Capture the cell that displays the provided text and extract its [x, y] central coordinate. 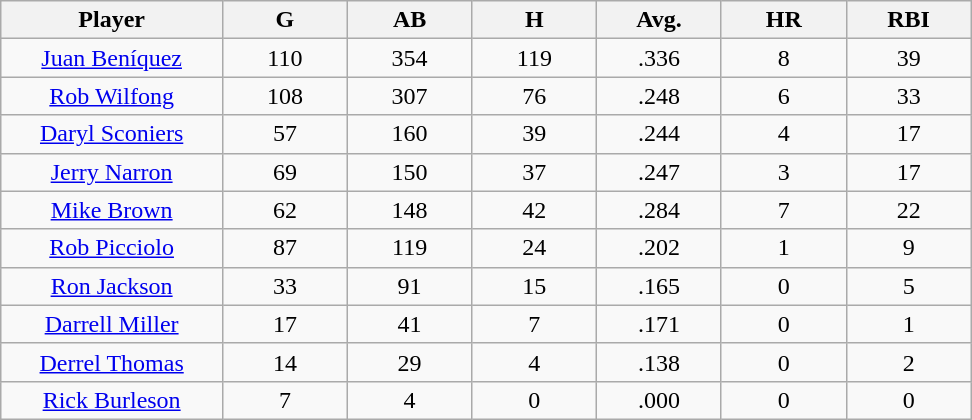
8 [784, 58]
.138 [660, 362]
Rob Picciolo [112, 248]
.248 [660, 96]
24 [534, 248]
.165 [660, 286]
H [534, 20]
307 [410, 96]
Avg. [660, 20]
5 [908, 286]
Derrel Thomas [112, 362]
Darrell Miller [112, 324]
14 [286, 362]
Player [112, 20]
354 [410, 58]
160 [410, 134]
62 [286, 210]
22 [908, 210]
.247 [660, 172]
91 [410, 286]
.244 [660, 134]
Daryl Sconiers [112, 134]
9 [908, 248]
150 [410, 172]
29 [410, 362]
3 [784, 172]
Ron Jackson [112, 286]
.171 [660, 324]
42 [534, 210]
69 [286, 172]
76 [534, 96]
RBI [908, 20]
Jerry Narron [112, 172]
.336 [660, 58]
Juan Beníquez [112, 58]
.000 [660, 400]
Mike Brown [112, 210]
6 [784, 96]
G [286, 20]
148 [410, 210]
Rick Burleson [112, 400]
37 [534, 172]
.284 [660, 210]
57 [286, 134]
41 [410, 324]
2 [908, 362]
87 [286, 248]
AB [410, 20]
Rob Wilfong [112, 96]
.202 [660, 248]
15 [534, 286]
108 [286, 96]
HR [784, 20]
110 [286, 58]
